Scan for the cell matching the given text and deliver its (X, Y) coordinate at center. 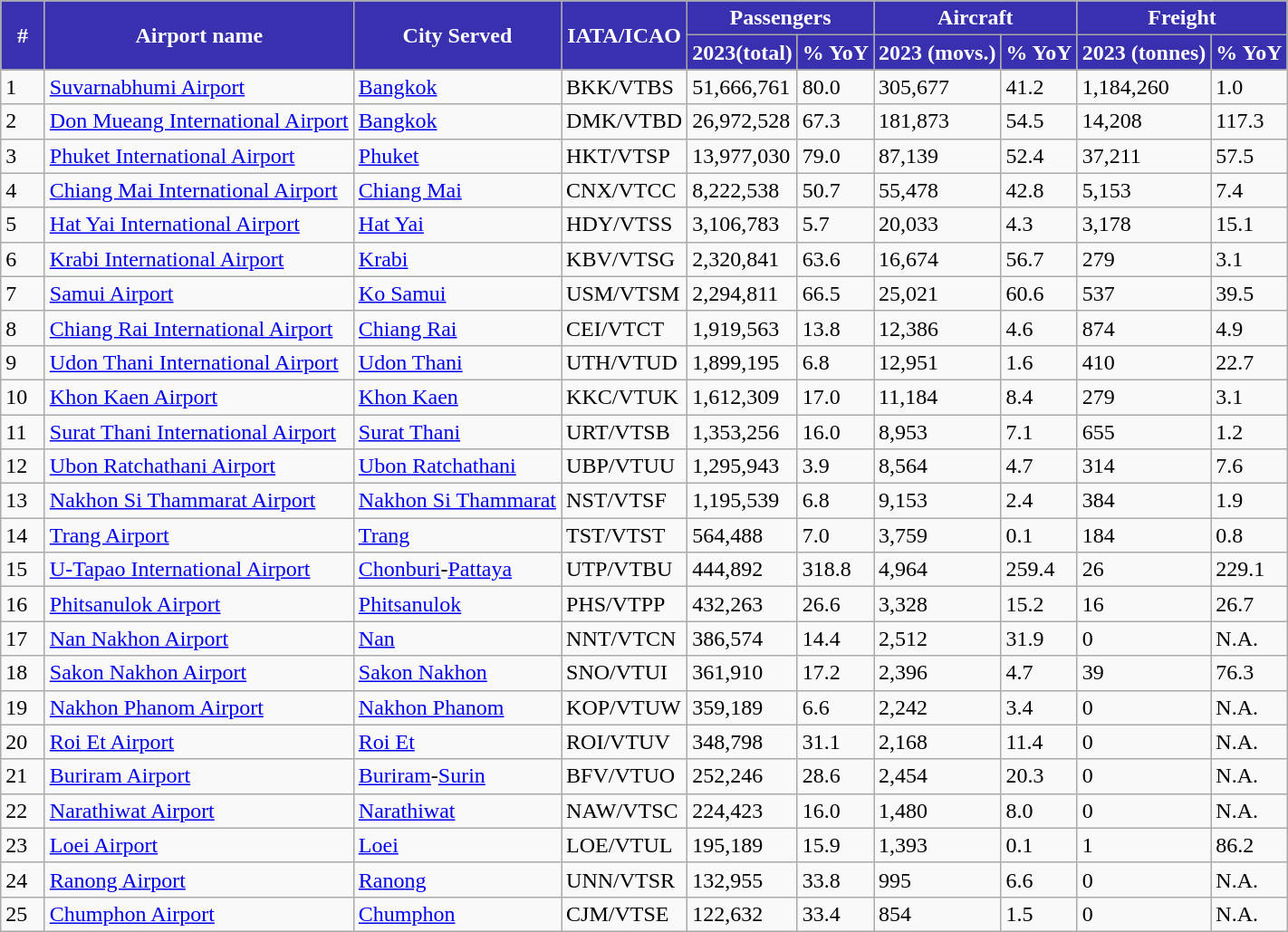
Samui Airport (199, 293)
3,328 (937, 604)
56.7 (1039, 259)
2,454 (937, 776)
41.2 (1039, 87)
Aircraft (976, 18)
19 (24, 707)
13 (24, 501)
4 (24, 190)
8,564 (937, 466)
Hat Yai (457, 225)
CEI/VTCT (625, 328)
995 (937, 879)
2023 (movs.) (937, 53)
5,153 (1144, 190)
15.9 (835, 845)
Krabi (457, 259)
DMK/VTBD (625, 121)
Phitsanulok Airport (199, 604)
655 (1144, 432)
229.1 (1249, 570)
7.6 (1249, 466)
Chumphon (457, 914)
55,478 (937, 190)
2,242 (937, 707)
Nakhon Si Thammarat Airport (199, 501)
PHS/VTPP (625, 604)
13,977,030 (743, 156)
21 (24, 776)
39 (1144, 673)
9 (24, 362)
KBV/VTSG (625, 259)
Loei Airport (199, 845)
7.0 (835, 535)
Nan (457, 639)
Chumphon Airport (199, 914)
2 (24, 121)
TST/VTST (625, 535)
HKT/VTSP (625, 156)
1.5 (1039, 914)
1,295,943 (743, 466)
117.3 (1249, 121)
8.4 (1039, 397)
Surat Thani International Airport (199, 432)
Buriram Airport (199, 776)
20 (24, 742)
Krabi International Airport (199, 259)
359,189 (743, 707)
39.5 (1249, 293)
259.4 (1039, 570)
79.0 (835, 156)
18 (24, 673)
1,195,539 (743, 501)
60.6 (1039, 293)
7.4 (1249, 190)
Don Mueang International Airport (199, 121)
76.3 (1249, 673)
NAW/VTSC (625, 811)
1,353,256 (743, 432)
4.3 (1039, 225)
122,632 (743, 914)
12,951 (937, 362)
31.9 (1039, 639)
1.9 (1249, 501)
NNT/VTCN (625, 639)
Narathiwat Airport (199, 811)
2023(total) (743, 53)
15.1 (1249, 225)
2,512 (937, 639)
17.0 (835, 397)
33.8 (835, 879)
184 (1144, 535)
11 (24, 432)
42.8 (1039, 190)
410 (1144, 362)
KKC/VTUK (625, 397)
Phuket (457, 156)
11,184 (937, 397)
Ubon Ratchathani (457, 466)
537 (1144, 293)
1,480 (937, 811)
181,873 (937, 121)
1.0 (1249, 87)
2,396 (937, 673)
2,320,841 (743, 259)
Nakhon Phanom (457, 707)
26 (1144, 570)
66.5 (835, 293)
8.0 (1039, 811)
BKK/VTBS (625, 87)
Trang Airport (199, 535)
28.6 (835, 776)
2,294,811 (743, 293)
Nakhon Phanom Airport (199, 707)
384 (1144, 501)
Ko Samui (457, 293)
3.9 (835, 466)
8,953 (937, 432)
31.1 (835, 742)
16,674 (937, 259)
12 (24, 466)
80.0 (835, 87)
# (24, 35)
6 (24, 259)
67.3 (835, 121)
2.4 (1039, 501)
Chiang Rai (457, 328)
ROI/VTUV (625, 742)
USM/VTSM (625, 293)
Chiang Rai International Airport (199, 328)
Buriram-Surin (457, 776)
0.8 (1249, 535)
URT/VTSB (625, 432)
14 (24, 535)
348,798 (743, 742)
26.6 (835, 604)
37,211 (1144, 156)
2,168 (937, 742)
Khon Kaen (457, 397)
14,208 (1144, 121)
25 (24, 914)
23 (24, 845)
Surat Thani (457, 432)
318.8 (835, 570)
KOP/VTUW (625, 707)
1,612,309 (743, 397)
4,964 (937, 570)
432,263 (743, 604)
Khon Kaen Airport (199, 397)
3 (24, 156)
4.9 (1249, 328)
Hat Yai International Airport (199, 225)
20,033 (937, 225)
305,677 (937, 87)
386,574 (743, 639)
U-Tapao International Airport (199, 570)
Ranong Airport (199, 879)
86.2 (1249, 845)
UTP/VTBU (625, 570)
11.4 (1039, 742)
50.7 (835, 190)
10 (24, 397)
UBP/VTUU (625, 466)
Nakhon Si Thammarat (457, 501)
15.2 (1039, 604)
25,021 (937, 293)
Phitsanulok (457, 604)
444,892 (743, 570)
87,139 (937, 156)
17 (24, 639)
564,488 (743, 535)
Chiang Mai International Airport (199, 190)
Passengers (781, 18)
Roi Et Airport (199, 742)
5.7 (835, 225)
IATA/ICAO (625, 35)
LOE/VTUL (625, 845)
1.2 (1249, 432)
1,184,260 (1144, 87)
22 (24, 811)
Sakon Nakhon Airport (199, 673)
22.7 (1249, 362)
Ranong (457, 879)
7.1 (1039, 432)
2023 (tonnes) (1144, 53)
24 (24, 879)
Narathiwat (457, 811)
Sakon Nakhon (457, 673)
NST/VTSF (625, 501)
Trang (457, 535)
4.6 (1039, 328)
Suvarnabhumi Airport (199, 87)
BFV/VTUO (625, 776)
51,666,761 (743, 87)
854 (937, 914)
874 (1144, 328)
26,972,528 (743, 121)
3,178 (1144, 225)
26.7 (1249, 604)
Udon Thani International Airport (199, 362)
HDY/VTSS (625, 225)
361,910 (743, 673)
12,386 (937, 328)
1.6 (1039, 362)
63.6 (835, 259)
1,919,563 (743, 328)
UTH/VTUD (625, 362)
Airport name (199, 35)
8 (24, 328)
52.4 (1039, 156)
Phuket International Airport (199, 156)
224,423 (743, 811)
20.3 (1039, 776)
3,759 (937, 535)
195,189 (743, 845)
CJM/VTSE (625, 914)
Loei (457, 845)
33.4 (835, 914)
Udon Thani (457, 362)
Ubon Ratchathani Airport (199, 466)
3,106,783 (743, 225)
Roi Et (457, 742)
CNX/VTCC (625, 190)
7 (24, 293)
14.4 (835, 639)
13.8 (835, 328)
8,222,538 (743, 190)
Nan Nakhon Airport (199, 639)
9,153 (937, 501)
54.5 (1039, 121)
UNN/VTSR (625, 879)
Chonburi-Pattaya (457, 570)
1,393 (937, 845)
5 (24, 225)
SNO/VTUI (625, 673)
1,899,195 (743, 362)
City Served (457, 35)
17.2 (835, 673)
3.4 (1039, 707)
Freight (1182, 18)
Chiang Mai (457, 190)
15 (24, 570)
57.5 (1249, 156)
314 (1144, 466)
132,955 (743, 879)
252,246 (743, 776)
